Locate the cell with the specified text and output its [X, Y] center coordinate. 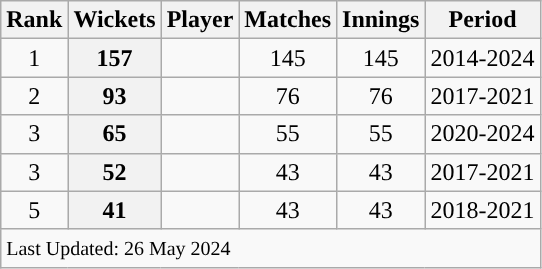
5 [34, 210]
41 [114, 210]
2 [34, 96]
52 [114, 172]
2018-2021 [482, 210]
Period [482, 20]
Player [200, 20]
Last Updated: 26 May 2024 [270, 248]
2014-2024 [482, 58]
Innings [381, 20]
Wickets [114, 20]
2020-2024 [482, 134]
65 [114, 134]
Matches [288, 20]
157 [114, 58]
93 [114, 96]
Rank [34, 20]
1 [34, 58]
